Find where the given text appears and provide that cell's center as (X, Y) coordinate. 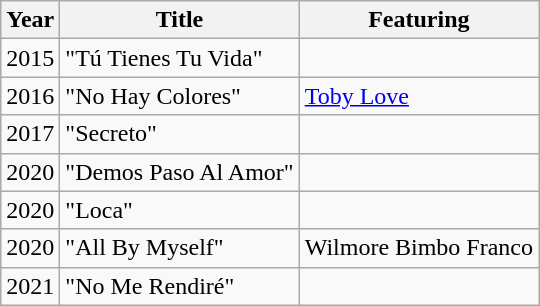
Title (180, 20)
2016 (30, 96)
Wilmore Bimbo Franco (418, 248)
"Loca" (180, 210)
Featuring (418, 20)
2017 (30, 134)
Toby Love (418, 96)
"All By Myself" (180, 248)
Year (30, 20)
"Tú Tienes Tu Vida" (180, 58)
2015 (30, 58)
2021 (30, 286)
"No Hay Colores" (180, 96)
"Secreto" (180, 134)
"No Me Rendiré" (180, 286)
"Demos Paso Al Amor" (180, 172)
